Detect which cell encompasses the target text, then output its [x, y] center coordinate. 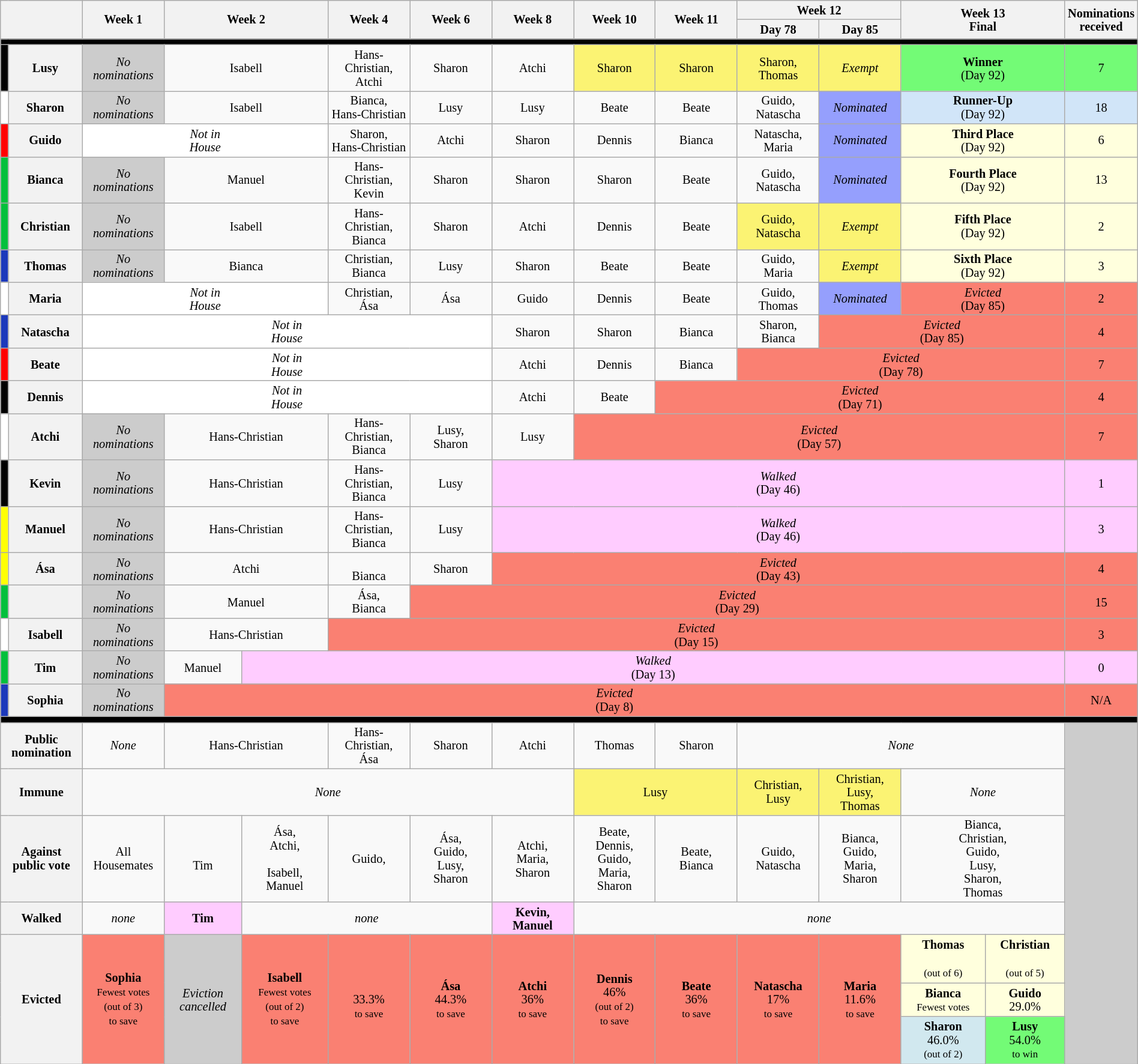
Evicted(Day 8) [615, 700]
Maria [46, 299]
Christian [46, 226]
Lusy54.0%to win [1025, 1040]
Ása44.3%to save [451, 999]
Natascha17%to save [778, 999]
Evicted(Day 15) [696, 634]
Evicted(Day 78) [901, 364]
BiancaFewest votes [943, 1000]
Walked [41, 919]
Nominationsreceived [1101, 19]
Evictioncancelled [203, 999]
Guido, [369, 859]
18 [1101, 107]
Lusy,Sharon [451, 436]
15 [1101, 602]
Fourth Place(Day 92) [983, 180]
Week 8 [532, 19]
Day 78 [778, 29]
Evicted(Day 57) [819, 436]
AllHousemates [123, 859]
Guido,Maria [778, 265]
Fifth Place(Day 92) [983, 226]
Week 11 [696, 19]
Kevin,Manuel [532, 919]
Maria11.6%to save [860, 999]
Christian,Ása [369, 299]
Beate,Dennis,Guido,Maria,Sharon [615, 859]
Winner(Day 92) [983, 67]
IsabellFewest votes(out of 2)to save [284, 999]
Dennis46%(out of 2)to save [615, 999]
Bianca,Christian,Guido,Lusy,Sharon,Thomas [983, 859]
Sophia [46, 700]
Natascha [46, 331]
Sharon,Hans-Christian [369, 141]
Sharon46.0%(out of 2) [943, 1040]
Hans-Christian,Kevin [369, 180]
Ása,Bianca [369, 602]
Guido29.0% [1025, 1000]
Beate36%to save [696, 999]
Christian,Lusy [778, 791]
Christian,Bianca [369, 265]
Immune [41, 791]
Week 6 [451, 19]
Day 85 [860, 29]
13 [1101, 180]
Guido,Thomas [778, 299]
Sharon,Thomas [778, 67]
Week 10 [615, 19]
Ása,Atchi,Isabell,Manuel [284, 859]
Week 1 [123, 19]
Evicted [41, 999]
Hans-Christian,Atchi [369, 67]
Thomas(out of 6) [943, 958]
Bianca,Hans-Christian [369, 107]
Week 2 [246, 19]
33.3%to save [369, 999]
Evicted(Day 43) [778, 569]
Evicted(Day 29) [737, 602]
Third Place(Day 92) [983, 141]
Atchi36%to save [532, 999]
Runner-Up(Day 92) [983, 107]
Sixth Place(Day 92) [983, 265]
Kevin [46, 483]
Atchi,Maria,Sharon [532, 859]
1 [1101, 483]
Sharon,Bianca [778, 331]
0 [1101, 668]
Christian,Lusy,Thomas [860, 791]
N/A [1101, 700]
Christian(out of 5) [1025, 958]
Beate,Bianca [696, 859]
Evicted(Day 71) [860, 397]
Walked(Day 13) [653, 668]
Natascha,Maria [778, 141]
Ása,Guido,Lusy,Sharon [451, 859]
Week 13Final [983, 19]
Againstpublic vote [41, 859]
SophiaFewest votes(out of 3)to save [123, 999]
Bianca,Guido,Maria,Sharon [860, 859]
Week 12 [819, 10]
Publicnomination [41, 746]
6 [1101, 141]
Week 4 [369, 19]
Hans-Christian,Ása [369, 746]
